Provide the (X, Y) coordinate of the cell's center where the given text is located.  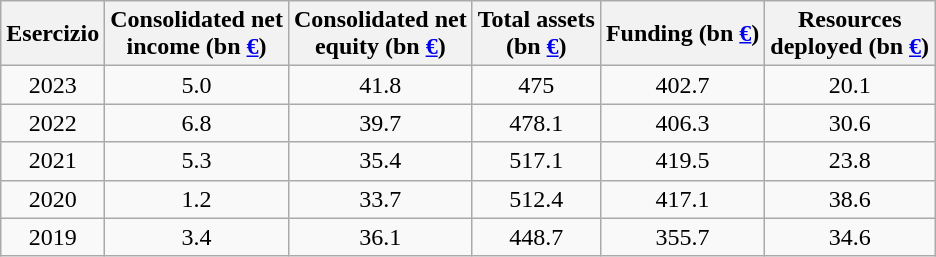
23.8 (850, 161)
517.1 (536, 161)
34.6 (850, 237)
Funding (bn €) (682, 34)
419.5 (682, 161)
20.1 (850, 85)
36.1 (380, 237)
2021 (53, 161)
39.7 (380, 123)
Consolidated netequity (bn €) (380, 34)
5.3 (197, 161)
448.7 (536, 237)
Esercizio (53, 34)
1.2 (197, 199)
41.8 (380, 85)
475 (536, 85)
355.7 (682, 237)
406.3 (682, 123)
402.7 (682, 85)
2022 (53, 123)
512.4 (536, 199)
30.6 (850, 123)
5.0 (197, 85)
6.8 (197, 123)
38.6 (850, 199)
2019 (53, 237)
Resourcesdeployed (bn €) (850, 34)
Total assets(bn €) (536, 34)
417.1 (682, 199)
3.4 (197, 237)
2023 (53, 85)
Consolidated netincome (bn €) (197, 34)
478.1 (536, 123)
33.7 (380, 199)
35.4 (380, 161)
2020 (53, 199)
